Pinpoint the cell where the given text exists, returning its (X, Y) midpoint coordinate. 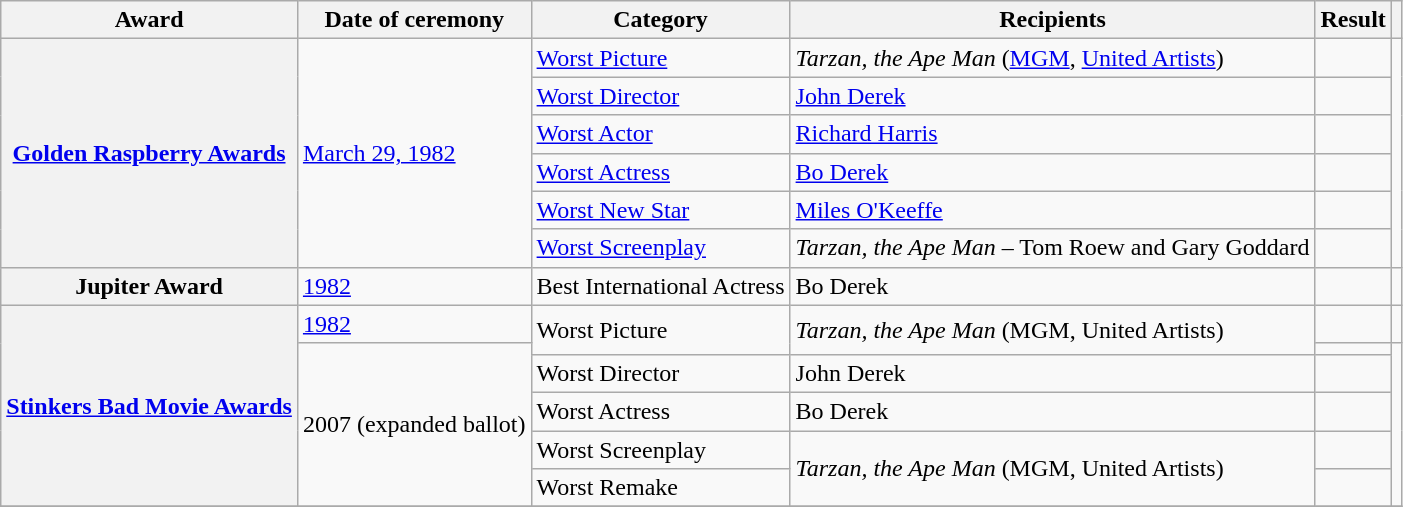
Miles O'Keeffe (1052, 210)
Tarzan, the Ape Man – Tom Roew and Gary Goddard (1052, 248)
Date of ceremony (414, 20)
Worst New Star (660, 210)
2007 (expanded ballot) (414, 424)
Golden Raspberry Awards (150, 153)
March 29, 1982 (414, 153)
Best International Actress (660, 286)
Richard Harris (1052, 134)
Worst Actor (660, 134)
Category (660, 20)
Recipients (1052, 20)
Award (150, 20)
Worst Remake (660, 488)
Result (1353, 20)
Jupiter Award (150, 286)
Stinkers Bad Movie Awards (150, 406)
